Output the [x, y] coordinate of the center of the cell containing the given text.  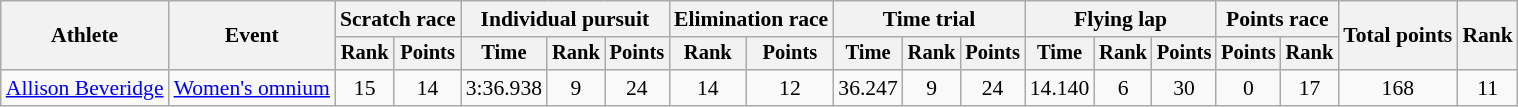
0 [1248, 88]
Total points [1398, 36]
36.247 [868, 88]
Allison Beveridge [85, 88]
14.140 [1060, 88]
Individual pursuit [565, 19]
Women's omnium [252, 88]
168 [1398, 88]
11 [1488, 88]
Points race [1277, 19]
Athlete [85, 36]
12 [790, 88]
Flying lap [1120, 19]
Time trial [928, 19]
Event [252, 36]
30 [1184, 88]
Scratch race [398, 19]
15 [364, 88]
Elimination race [751, 19]
3:36.938 [504, 88]
17 [1310, 88]
6 [1123, 88]
